Output the (X, Y) coordinate of the center of the cell containing the given text.  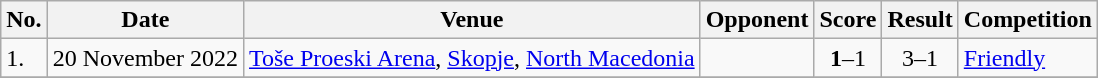
Opponent (757, 20)
Result (920, 20)
20 November 2022 (145, 58)
Date (145, 20)
Score (848, 20)
Toše Proeski Arena, Skopje, North Macedonia (472, 58)
1. (24, 58)
Venue (472, 20)
Friendly (1028, 58)
1–1 (848, 58)
Competition (1028, 20)
3–1 (920, 58)
No. (24, 20)
